Pinpoint the cell where the given text exists, returning its [X, Y] midpoint coordinate. 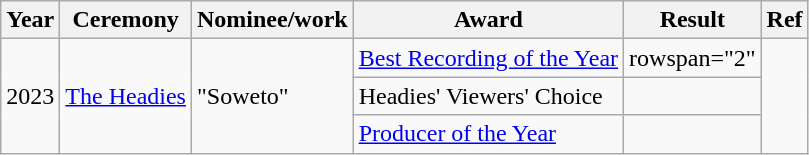
Year [30, 20]
Best Recording of the Year [488, 58]
2023 [30, 96]
rowspan="2" [693, 58]
Award [488, 20]
Ceremony [126, 20]
Nominee/work [272, 20]
The Headies [126, 96]
"Soweto" [272, 96]
Headies' Viewers' Choice [488, 96]
Result [693, 20]
Producer of the Year [488, 134]
Ref [784, 20]
